Identify which cell holds the provided text, then report its (X, Y) central coordinate. 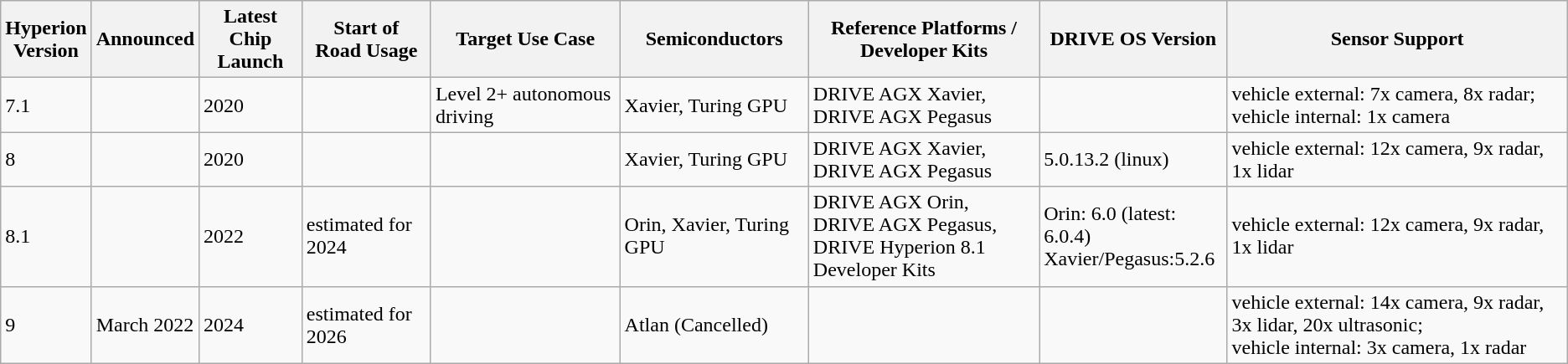
5.0.13.2 (linux) (1133, 159)
vehicle external: 14x camera, 9x radar, 3x lidar, 20x ultrasonic;vehicle internal: 3x camera, 1x radar (1397, 325)
HyperionVersion (46, 39)
vehicle external: 7x camera, 8x radar;vehicle internal: 1x camera (1397, 105)
Atlan (Cancelled) (714, 325)
DRIVE OS Version (1133, 39)
7.1 (46, 105)
Level 2+ autonomous driving (525, 105)
Target Use Case (525, 39)
estimated for 2024 (366, 236)
Reference Platforms / Developer Kits (923, 39)
8 (46, 159)
Announced (145, 39)
estimated for 2026 (366, 325)
8.1 (46, 236)
Orin, Xavier, Turing GPU (714, 236)
Sensor Support (1397, 39)
Semiconductors (714, 39)
DRIVE AGX Orin,DRIVE AGX Pegasus,DRIVE Hyperion 8.1 Developer Kits (923, 236)
LatestChip Launch (251, 39)
Start ofRoad Usage (366, 39)
Orin: 6.0 (latest: 6.0.4)Xavier/Pegasus:5.2.6 (1133, 236)
9 (46, 325)
2024 (251, 325)
March 2022 (145, 325)
2022 (251, 236)
